Return the [X, Y] coordinate for the center point of the cell that contains the specified text.  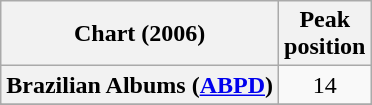
Peakposition [325, 34]
Brazilian Albums (ABPD) [140, 85]
Chart (2006) [140, 34]
14 [325, 85]
